Output the (X, Y) coordinate of the center of the cell containing the given text.  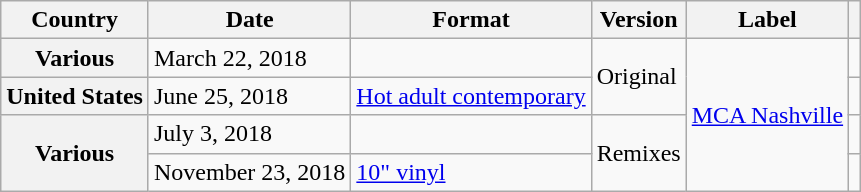
MCA Nashville (767, 115)
10" vinyl (471, 172)
Date (249, 20)
Country (75, 20)
November 23, 2018 (249, 172)
June 25, 2018 (249, 96)
March 22, 2018 (249, 58)
July 3, 2018 (249, 134)
Original (638, 77)
Remixes (638, 153)
Hot adult contemporary (471, 96)
Label (767, 20)
Format (471, 20)
Version (638, 20)
United States (75, 96)
